Extract the (X, Y) coordinate from the center of the cell holding the provided text.  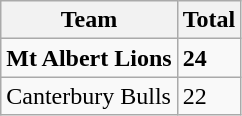
22 (209, 96)
24 (209, 58)
Mt Albert Lions (89, 58)
Canterbury Bulls (89, 96)
Total (209, 20)
Team (89, 20)
